Search for the cell housing the specified text and yield its [x, y] center coordinate. 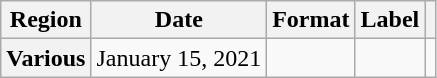
Region [46, 20]
Date [179, 20]
January 15, 2021 [179, 58]
Format [311, 20]
Label [390, 20]
Various [46, 58]
